Extract the (x, y) coordinate from the center of the cell holding the provided text.  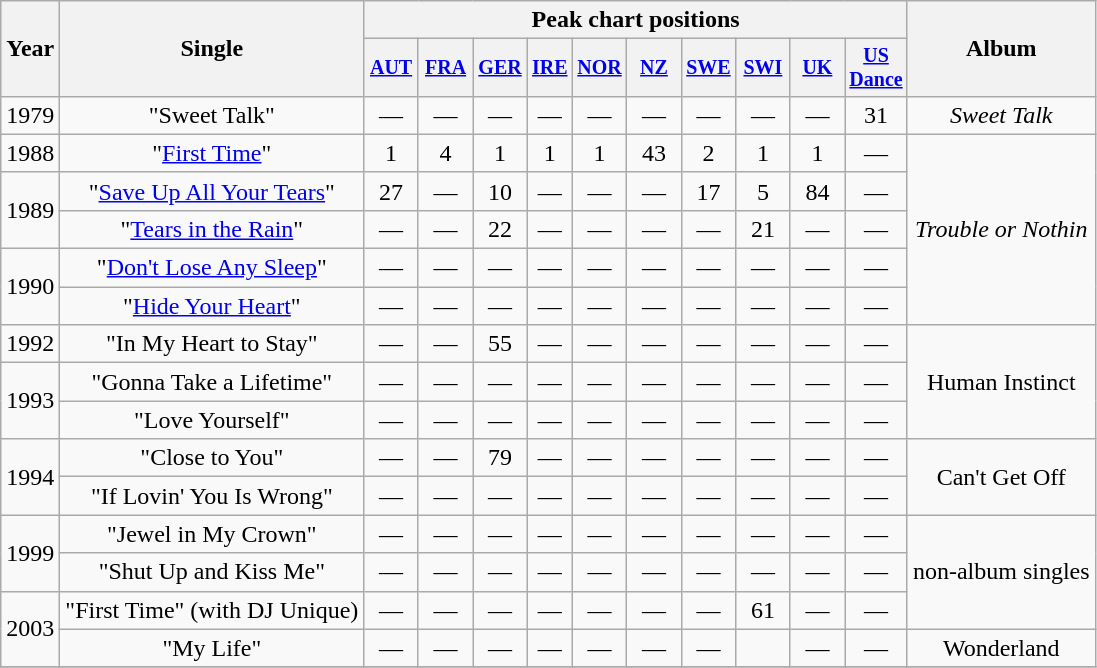
1979 (30, 115)
"Hide Your Heart" (212, 306)
Year (30, 49)
4 (445, 153)
55 (500, 344)
17 (708, 191)
5 (763, 191)
61 (763, 610)
"First Time" (212, 153)
"Jewel in My Crown" (212, 534)
1999 (30, 553)
"Save Up All Your Tears" (212, 191)
AUT (391, 68)
"Gonna Take a Lifetime" (212, 382)
10 (500, 191)
"In My Heart to Stay" (212, 344)
1992 (30, 344)
1993 (30, 401)
22 (500, 229)
2 (708, 153)
Human Instinct (1001, 382)
non-album singles (1001, 572)
1990 (30, 287)
GER (500, 68)
NOR (599, 68)
27 (391, 191)
"Tears in the Rain" (212, 229)
"Close to You" (212, 458)
84 (817, 191)
Can't Get Off (1001, 477)
Peak chart positions (636, 20)
1989 (30, 210)
NZ (654, 68)
"First Time" (with DJ Unique) (212, 610)
UK (817, 68)
Single (212, 49)
1988 (30, 153)
21 (763, 229)
1994 (30, 477)
SWE (708, 68)
Sweet Talk (1001, 115)
IRE (550, 68)
Trouble or Nothin (1001, 229)
FRA (445, 68)
"Love Yourself" (212, 420)
SWI (763, 68)
"Don't Lose Any Sleep" (212, 268)
31 (876, 115)
US Dance (876, 68)
2003 (30, 629)
79 (500, 458)
"Shut Up and Kiss Me" (212, 572)
"My Life" (212, 648)
43 (654, 153)
"Sweet Talk" (212, 115)
Album (1001, 49)
Wonderland (1001, 648)
"If Lovin' You Is Wrong" (212, 496)
